Extract the (X, Y) coordinate from the center of the cell holding the provided text.  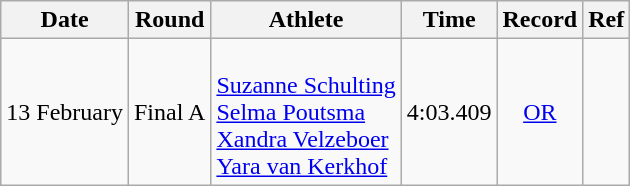
Suzanne SchultingSelma PoutsmaXandra Velzeboer Yara van Kerkhof (306, 112)
Ref (606, 20)
Time (449, 20)
Date (65, 20)
4:03.409 (449, 112)
Final A (169, 112)
OR (540, 112)
Round (169, 20)
13 February (65, 112)
Record (540, 20)
Athlete (306, 20)
